Scan for the cell matching the given text and deliver its (X, Y) coordinate at center. 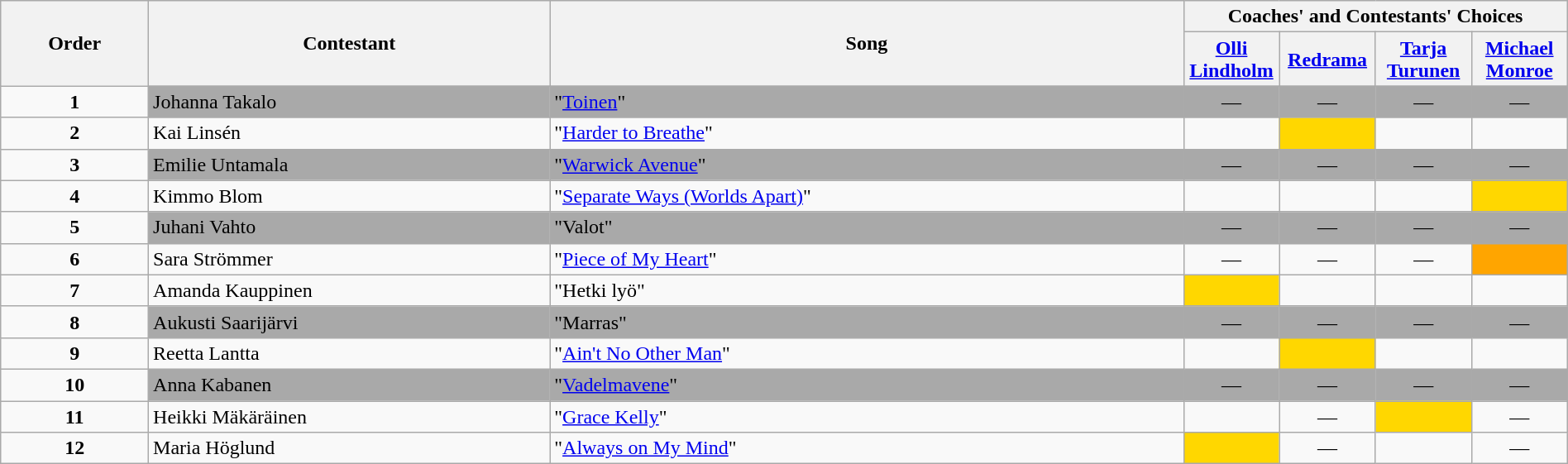
Anna Kabanen (349, 385)
Kimmo Blom (349, 196)
1 (74, 102)
Contestant (349, 43)
4 (74, 196)
Michael Monroe (1519, 60)
Heikki Mäkäräinen (349, 416)
Juhani Vahto (349, 227)
"Valot" (867, 227)
Johanna Takalo (349, 102)
12 (74, 448)
"Always on My Mind" (867, 448)
5 (74, 227)
8 (74, 322)
Aukusti Saarijärvi (349, 322)
"Grace Kelly" (867, 416)
"Ain't No Other Man" (867, 353)
Redrama (1327, 60)
9 (74, 353)
"Vadelmavene" (867, 385)
"Separate Ways (Worlds Apart)" (867, 196)
Maria Höglund (349, 448)
Sara Strömmer (349, 259)
"Toinen" (867, 102)
Kai Linsén (349, 133)
10 (74, 385)
"Warwick Avenue" (867, 165)
Amanda Kauppinen (349, 290)
"Piece of My Heart" (867, 259)
Olli Lindholm (1231, 60)
6 (74, 259)
Coaches' and Contestants' Choices (1375, 17)
Order (74, 43)
"Hetki lyö" (867, 290)
"Marras" (867, 322)
7 (74, 290)
Emilie Untamala (349, 165)
Song (867, 43)
2 (74, 133)
11 (74, 416)
3 (74, 165)
Reetta Lantta (349, 353)
Tarja Turunen (1423, 60)
"Harder to Breathe" (867, 133)
